Detect which cell encompasses the target text, then output its [x, y] center coordinate. 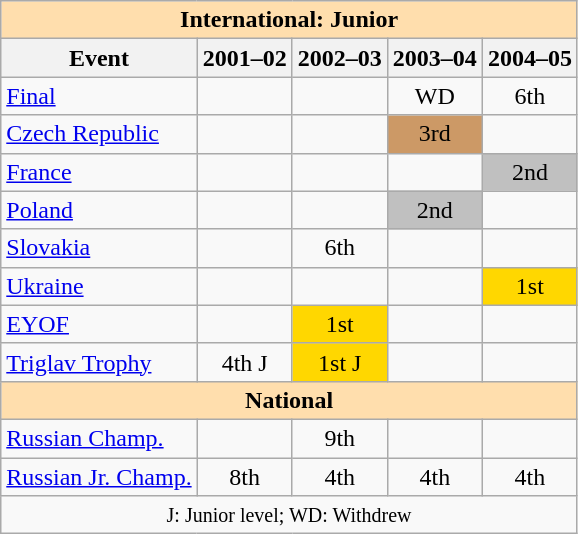
3rd [434, 134]
J: Junior level; WD: Withdrew [290, 515]
Slovakia [99, 248]
Triglav Trophy [99, 362]
2002–03 [340, 58]
International: Junior [290, 20]
2001–02 [244, 58]
8th [244, 477]
2004–05 [530, 58]
France [99, 172]
Czech Republic [99, 134]
Final [99, 96]
Ukraine [99, 286]
Russian Jr. Champ. [99, 477]
2003–04 [434, 58]
9th [340, 438]
Event [99, 58]
National [290, 400]
4th J [244, 362]
1st J [340, 362]
EYOF [99, 324]
WD [434, 96]
Poland [99, 210]
Russian Champ. [99, 438]
